Identify which cell holds the provided text, then report its [X, Y] central coordinate. 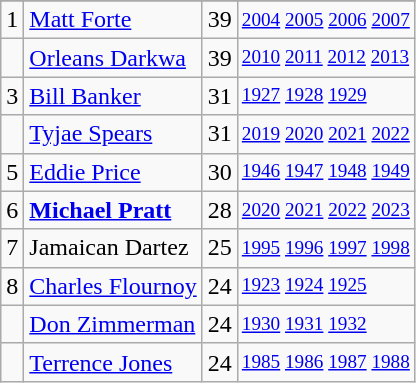
2020 2021 2022 2023 [326, 210]
7 [12, 248]
Terrence Jones [113, 362]
1995 1996 1997 1998 [326, 248]
1927 1928 1929 [326, 96]
1930 1931 1932 [326, 324]
2019 2020 2021 2022 [326, 134]
Orleans Darkwa [113, 58]
1946 1947 1948 1949 [326, 172]
Tyjae Spears [113, 134]
Eddie Price [113, 172]
3 [12, 96]
6 [12, 210]
Bill Banker [113, 96]
Charles Flournoy [113, 286]
Don Zimmerman [113, 324]
1923 1924 1925 [326, 286]
Matt Forte [113, 20]
1 [12, 20]
30 [220, 172]
2004 2005 2006 2007 [326, 20]
28 [220, 210]
Michael Pratt [113, 210]
8 [12, 286]
Jamaican Dartez [113, 248]
2010 2011 2012 2013 [326, 58]
1985 1986 1987 1988 [326, 362]
5 [12, 172]
25 [220, 248]
